Search for the cell housing the specified text and yield its [X, Y] center coordinate. 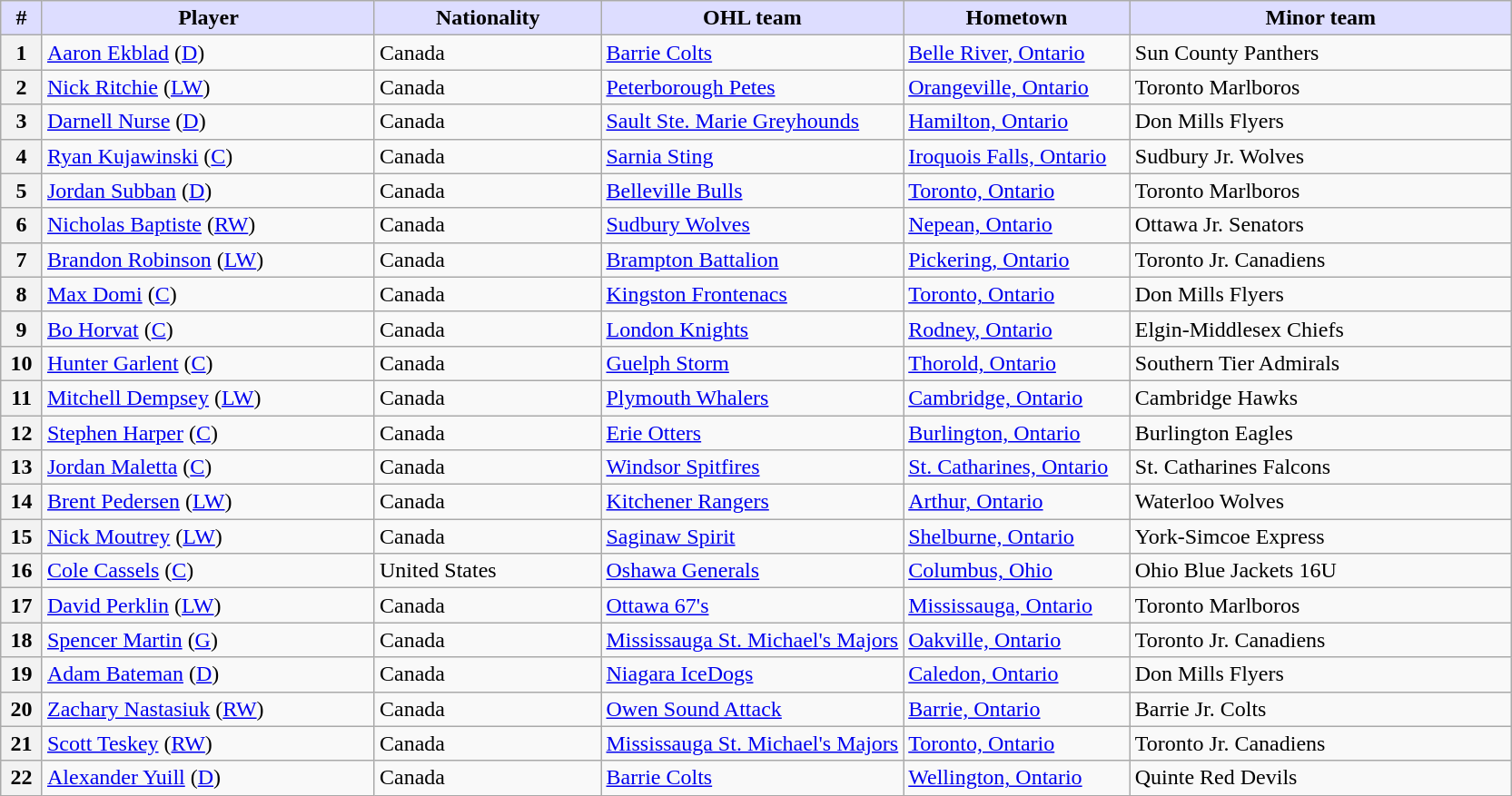
6 [22, 225]
16 [22, 571]
4 [22, 156]
Burlington Eagles [1320, 433]
Burlington, Ontario [1017, 433]
Oakville, Ontario [1017, 640]
London Knights [752, 329]
Player [208, 18]
Wellington, Ontario [1017, 778]
Ottawa 67's [752, 605]
Rodney, Ontario [1017, 329]
Spencer Martin (G) [208, 640]
Cambridge Hawks [1320, 398]
OHL team [752, 18]
Zachary Nastasiuk (RW) [208, 709]
St. Catharines, Ontario [1017, 467]
Owen Sound Attack [752, 709]
Darnell Nurse (D) [208, 122]
York-Simcoe Express [1320, 536]
Quinte Red Devils [1320, 778]
Barrie Jr. Colts [1320, 709]
Nick Moutrey (LW) [208, 536]
Hunter Garlent (C) [208, 363]
15 [22, 536]
14 [22, 502]
Sun County Panthers [1320, 53]
Belleville Bulls [752, 191]
17 [22, 605]
3 [22, 122]
Plymouth Whalers [752, 398]
Alexander Yuill (D) [208, 778]
7 [22, 260]
Kingston Frontenacs [752, 294]
Aaron Ekblad (D) [208, 53]
Iroquois Falls, Ontario [1017, 156]
Max Domi (C) [208, 294]
Kitchener Rangers [752, 502]
Jordan Maletta (C) [208, 467]
Shelburne, Ontario [1017, 536]
Saginaw Spirit [752, 536]
Sault Ste. Marie Greyhounds [752, 122]
Belle River, Ontario [1017, 53]
10 [22, 363]
Brent Pedersen (LW) [208, 502]
Stephen Harper (C) [208, 433]
Brampton Battalion [752, 260]
Oshawa Generals [752, 571]
Elgin-Middlesex Chiefs [1320, 329]
19 [22, 674]
Waterloo Wolves [1320, 502]
Windsor Spitfires [752, 467]
Jordan Subban (D) [208, 191]
Sudbury Jr. Wolves [1320, 156]
Nicholas Baptiste (RW) [208, 225]
# [22, 18]
Sarnia Sting [752, 156]
1 [22, 53]
Southern Tier Admirals [1320, 363]
David Perklin (LW) [208, 605]
Hometown [1017, 18]
5 [22, 191]
Orangeville, Ontario [1017, 87]
Minor team [1320, 18]
Mitchell Dempsey (LW) [208, 398]
22 [22, 778]
Columbus, Ohio [1017, 571]
Ohio Blue Jackets 16U [1320, 571]
Hamilton, Ontario [1017, 122]
Ryan Kujawinski (C) [208, 156]
11 [22, 398]
Caledon, Ontario [1017, 674]
20 [22, 709]
8 [22, 294]
Scott Teskey (RW) [208, 743]
2 [22, 87]
Niagara IceDogs [752, 674]
Erie Otters [752, 433]
Barrie, Ontario [1017, 709]
21 [22, 743]
13 [22, 467]
Cole Cassels (C) [208, 571]
9 [22, 329]
Pickering, Ontario [1017, 260]
12 [22, 433]
Arthur, Ontario [1017, 502]
Cambridge, Ontario [1017, 398]
Nick Ritchie (LW) [208, 87]
St. Catharines Falcons [1320, 467]
United States [488, 571]
Brandon Robinson (LW) [208, 260]
Thorold, Ontario [1017, 363]
Ottawa Jr. Senators [1320, 225]
18 [22, 640]
Bo Horvat (C) [208, 329]
Nepean, Ontario [1017, 225]
Adam Bateman (D) [208, 674]
Mississauga, Ontario [1017, 605]
Peterborough Petes [752, 87]
Sudbury Wolves [752, 225]
Nationality [488, 18]
Guelph Storm [752, 363]
